Determine the [X, Y] coordinate at the center of the cell enclosing the given text.  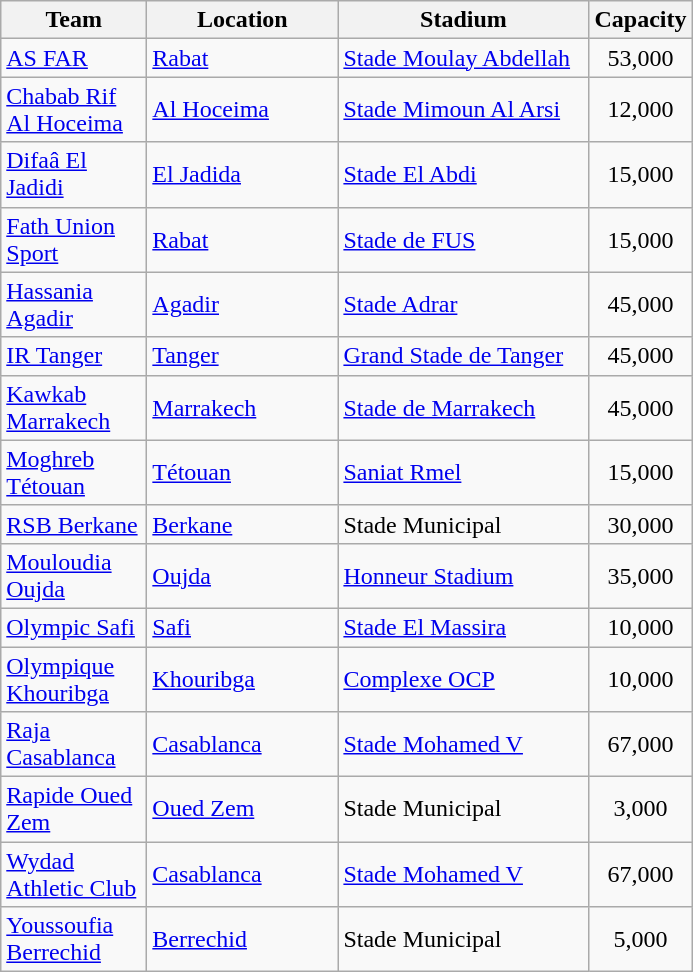
Raja Casablanca [74, 744]
Stade de FUS [464, 240]
Oujda [242, 576]
Tanger [242, 356]
Marrakech [242, 408]
RSB Berkane [74, 524]
Team [74, 20]
Berrechid [242, 940]
53,000 [640, 58]
Olympic Safi [74, 627]
Olympique Khouribga [74, 678]
Khouribga [242, 678]
Hassania Agadir [74, 304]
Honneur Stadium [464, 576]
Stade Mimoun Al Arsi [464, 110]
Kawkab Marrakech [74, 408]
AS FAR [74, 58]
Saniat Rmel [464, 472]
12,000 [640, 110]
5,000 [640, 940]
Stadium [464, 20]
Safi [242, 627]
Berkane [242, 524]
IR Tanger [74, 356]
Al Hoceima [242, 110]
Tétouan [242, 472]
Stade de Marrakech [464, 408]
Rapide Oued Zem [74, 810]
Chabab Rif Al Hoceima [74, 110]
Oued Zem [242, 810]
Location [242, 20]
Capacity [640, 20]
Stade Adrar [464, 304]
El Jadida [242, 174]
Mouloudia Oujda [74, 576]
3,000 [640, 810]
Grand Stade de Tanger [464, 356]
Agadir [242, 304]
Difaâ El Jadidi [74, 174]
Moghreb Tétouan [74, 472]
Wydad Athletic Club [74, 874]
35,000 [640, 576]
Stade El Abdi [464, 174]
Youssoufia Berrechid [74, 940]
Complexe OCP [464, 678]
Fath Union Sport [74, 240]
Stade El Massira [464, 627]
30,000 [640, 524]
Stade Moulay Abdellah [464, 58]
